Pinpoint the cell where the given text exists, returning its [X, Y] midpoint coordinate. 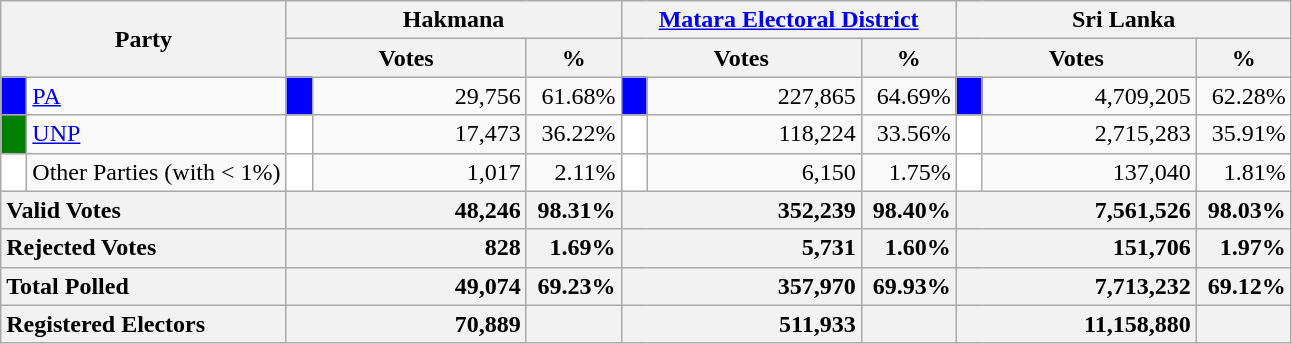
69.23% [574, 286]
PA [156, 96]
69.12% [1244, 286]
Other Parties (with < 1%) [156, 172]
35.91% [1244, 134]
48,246 [406, 210]
5,731 [741, 248]
1,017 [419, 172]
7,713,232 [1076, 286]
36.22% [574, 134]
7,561,526 [1076, 210]
64.69% [908, 96]
Matara Electoral District [788, 20]
Sri Lanka [1124, 20]
511,933 [741, 324]
98.31% [574, 210]
1.75% [908, 172]
17,473 [419, 134]
Registered Electors [144, 324]
98.03% [1244, 210]
49,074 [406, 286]
Rejected Votes [144, 248]
98.40% [908, 210]
357,970 [741, 286]
352,239 [741, 210]
33.56% [908, 134]
151,706 [1076, 248]
1.69% [574, 248]
2.11% [574, 172]
828 [406, 248]
227,865 [754, 96]
Hakmana [454, 20]
11,158,880 [1076, 324]
70,889 [406, 324]
137,040 [1089, 172]
2,715,283 [1089, 134]
69.93% [908, 286]
29,756 [419, 96]
Total Polled [144, 286]
61.68% [574, 96]
62.28% [1244, 96]
Party [144, 39]
4,709,205 [1089, 96]
1.60% [908, 248]
1.97% [1244, 248]
118,224 [754, 134]
6,150 [754, 172]
1.81% [1244, 172]
Valid Votes [144, 210]
UNP [156, 134]
